Return the [x, y] coordinate for the center point of the cell that contains the specified text.  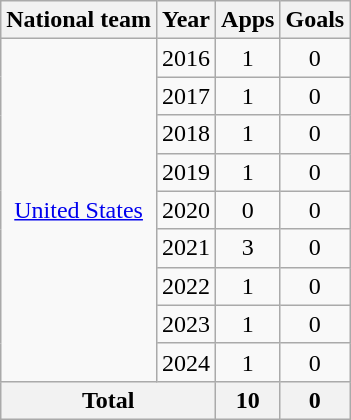
3 [248, 248]
2020 [186, 210]
Goals [315, 20]
2016 [186, 58]
Apps [248, 20]
2024 [186, 362]
National team [79, 20]
2017 [186, 96]
2021 [186, 248]
2023 [186, 324]
Total [108, 400]
2019 [186, 172]
United States [79, 210]
10 [248, 400]
Year [186, 20]
2018 [186, 134]
2022 [186, 286]
